Search for the cell housing the specified text and yield its [X, Y] center coordinate. 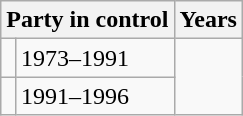
1991–1996 [94, 96]
Years [208, 20]
Party in control [88, 20]
1973–1991 [94, 58]
